Scan for the cell matching the given text and deliver its (X, Y) coordinate at center. 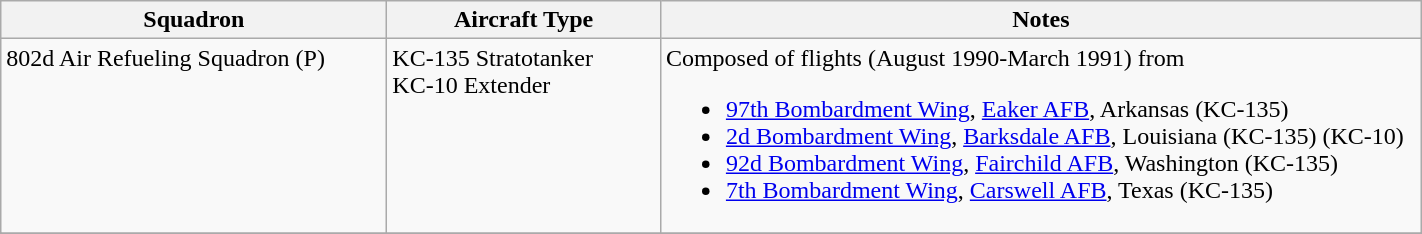
Notes (1040, 20)
Squadron (194, 20)
802d Air Refueling Squadron (P) (194, 136)
Aircraft Type (524, 20)
KC-135 StratotankerKC-10 Extender (524, 136)
